Capture the cell that displays the provided text and extract its (x, y) central coordinate. 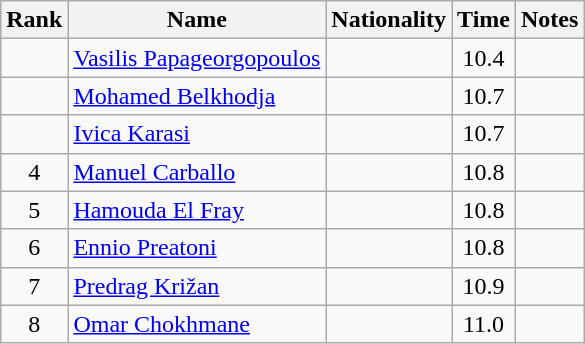
Omar Chokhmane (197, 324)
Name (197, 20)
4 (34, 172)
Time (484, 20)
Rank (34, 20)
Hamouda El Fray (197, 210)
Ennio Preatoni (197, 248)
Ivica Karasi (197, 134)
Mohamed Belkhodja (197, 96)
8 (34, 324)
Nationality (389, 20)
Notes (550, 20)
6 (34, 248)
Manuel Carballo (197, 172)
11.0 (484, 324)
5 (34, 210)
Predrag Križan (197, 286)
7 (34, 286)
Vasilis Papageorgopoulos (197, 58)
10.9 (484, 286)
10.4 (484, 58)
